For the text-containing cell, return its midpoint in [X, Y] coordinate format. 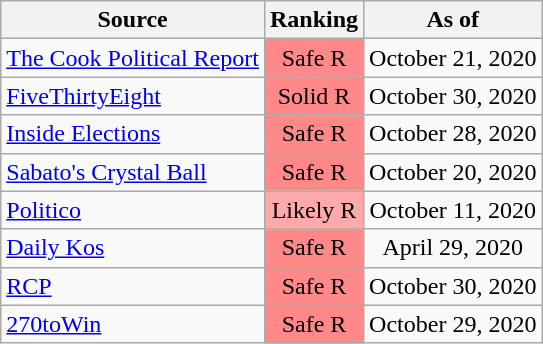
Politico [133, 210]
Daily Kos [133, 248]
October 21, 2020 [453, 58]
October 20, 2020 [453, 172]
October 28, 2020 [453, 134]
Solid R [314, 96]
Inside Elections [133, 134]
270toWin [133, 324]
October 29, 2020 [453, 324]
Source [133, 20]
The Cook Political Report [133, 58]
Sabato's Crystal Ball [133, 172]
RCP [133, 286]
April 29, 2020 [453, 248]
Ranking [314, 20]
October 11, 2020 [453, 210]
As of [453, 20]
Likely R [314, 210]
FiveThirtyEight [133, 96]
